Pinpoint the cell where the given text exists, returning its (x, y) midpoint coordinate. 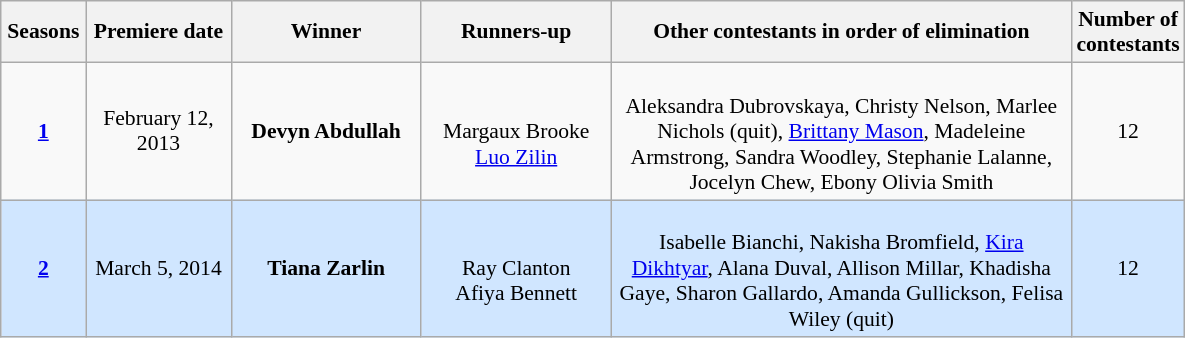
Ray Clanton Afiya Bennett (516, 269)
2 (44, 269)
March 5, 2014 (158, 269)
Seasons (44, 32)
Runners-up (516, 32)
Devyn Abdullah (326, 131)
Premiere date (158, 32)
Tiana Zarlin (326, 269)
1 (44, 131)
February 12, 2013 (158, 131)
Winner (326, 32)
Margaux Brooke Luo Zilin (516, 131)
Other contestants in order of elimination (841, 32)
Number of contestants (1128, 32)
